Provide the (X, Y) coordinate of the cell's center where the given text is located.  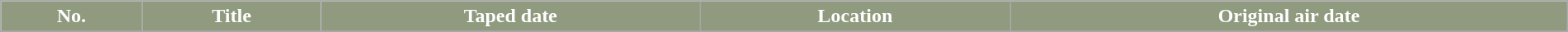
Taped date (510, 16)
No. (71, 16)
Original air date (1289, 16)
Title (232, 16)
Location (855, 16)
